Detect which cell encompasses the target text, then output its [X, Y] center coordinate. 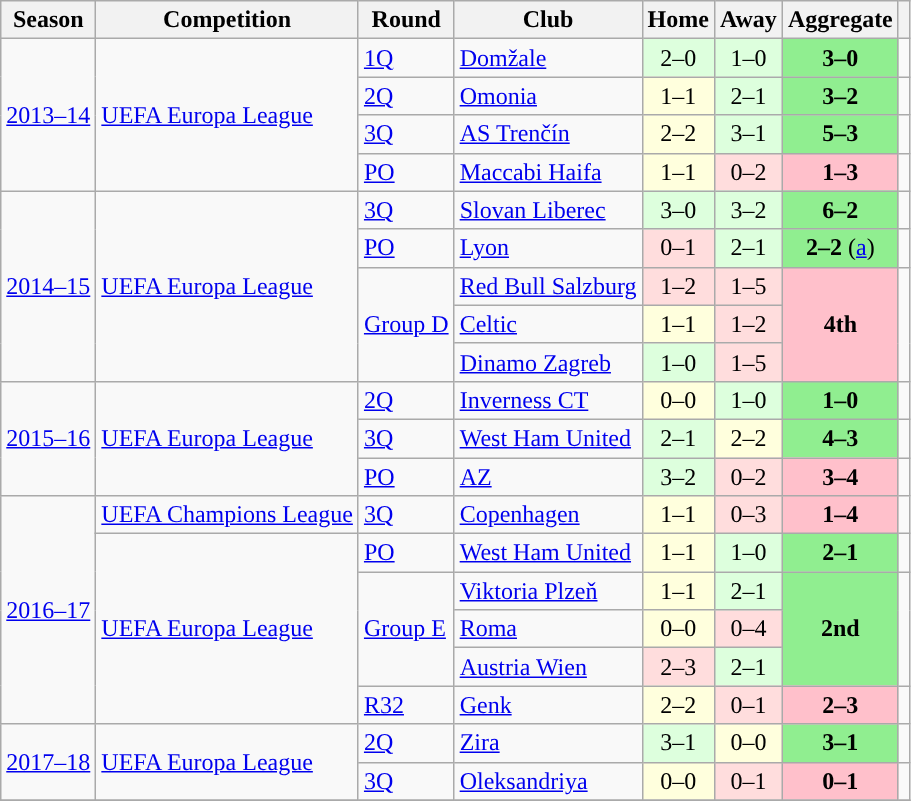
AS Trenčín [548, 134]
Copenhagen [548, 515]
4th [840, 324]
Omonia [548, 96]
Competition [228, 20]
0–4 [748, 629]
Dinamo Zagreb [548, 362]
Genk [548, 705]
2014–15 [48, 286]
UEFA Champions League [228, 515]
Austria Wien [548, 667]
Away [748, 20]
Group D [406, 324]
Club [548, 20]
Slovan Liberec [548, 210]
Season [48, 20]
Inverness CT [548, 400]
Group E [406, 629]
Oleksandriya [548, 781]
4–3 [840, 438]
Home [678, 20]
Roma [548, 629]
2–0 [678, 58]
Celtic [548, 324]
2nd [840, 629]
Viktoria Plzeň [548, 591]
5–3 [840, 134]
Round [406, 20]
Domžale [548, 58]
1–3 [840, 172]
0–3 [748, 515]
R32 [406, 705]
6–2 [840, 210]
2015–16 [48, 438]
Red Bull Salzburg [548, 286]
Maccabi Haifa [548, 172]
2017–18 [48, 762]
1Q [406, 58]
Zira [548, 743]
2–2 (a) [840, 248]
2016–17 [48, 610]
1–4 [840, 515]
Lyon [548, 248]
3–4 [840, 477]
AZ [548, 477]
2013–14 [48, 115]
Aggregate [840, 20]
